Return [x, y] of the center of cell containing provided text 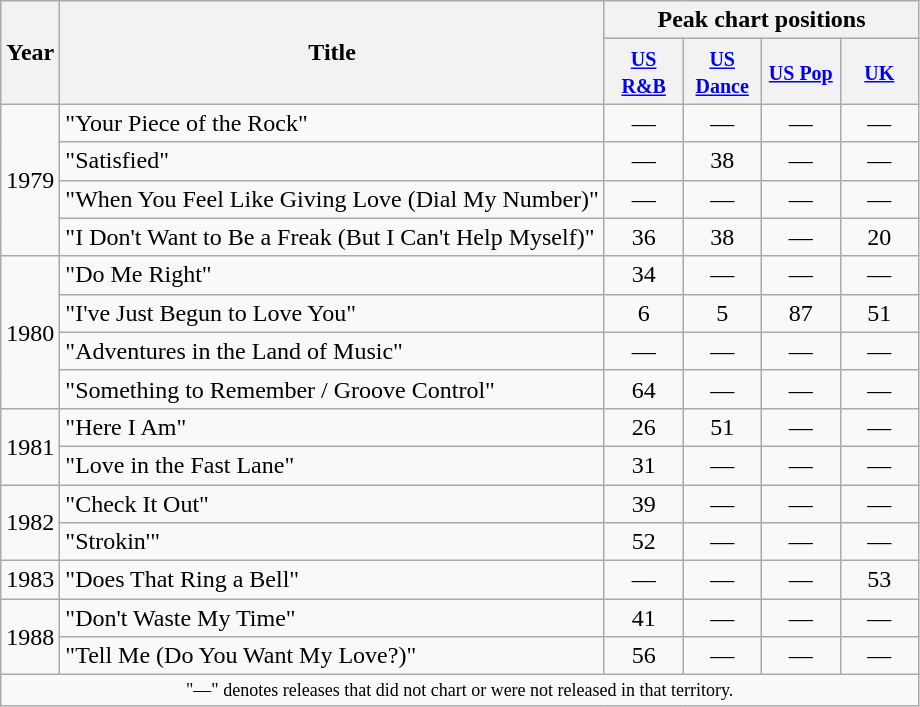
39 [644, 503]
87 [802, 313]
Year [30, 52]
1982 [30, 522]
US R&B [644, 72]
1981 [30, 446]
26 [644, 427]
56 [644, 656]
"Satisfied" [332, 161]
Title [332, 52]
41 [644, 618]
5 [722, 313]
"I Don't Want to Be a Freak (But I Can't Help Myself)" [332, 237]
1979 [30, 180]
6 [644, 313]
"I've Just Begun to Love You" [332, 313]
1980 [30, 332]
34 [644, 275]
20 [880, 237]
52 [644, 542]
"Check It Out" [332, 503]
"Adventures in the Land of Music" [332, 351]
1988 [30, 637]
"Does That Ring a Bell" [332, 580]
"Strokin'" [332, 542]
"—" denotes releases that did not chart or were not released in that territory. [460, 690]
1983 [30, 580]
"Love in the Fast Lane" [332, 465]
36 [644, 237]
"Your Piece of the Rock" [332, 123]
53 [880, 580]
"Don't Waste My Time" [332, 618]
US Pop [802, 72]
64 [644, 389]
31 [644, 465]
"Do Me Right" [332, 275]
US Dance [722, 72]
"When You Feel Like Giving Love (Dial My Number)" [332, 199]
"Tell Me (Do You Want My Love?)" [332, 656]
UK [880, 72]
"Here I Am" [332, 427]
Peak chart positions [761, 20]
"Something to Remember / Groove Control" [332, 389]
